Scan for the cell matching the given text and deliver its [X, Y] coordinate at center. 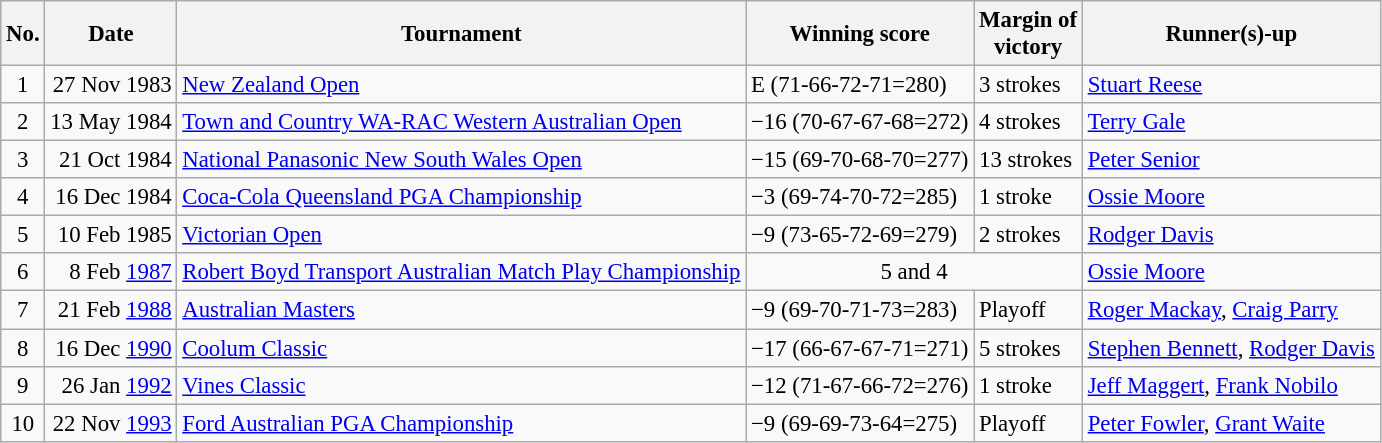
Robert Boyd Transport Australian Match Play Championship [462, 273]
National Panasonic New South Wales Open [462, 160]
5 [23, 235]
21 Feb 1988 [111, 310]
Runner(s)-up [1231, 34]
Coca-Cola Queensland PGA Championship [462, 197]
1 [23, 85]
−12 (71-67-66-72=276) [860, 385]
−16 (70-67-67-68=272) [860, 122]
−15 (69-70-68-70=277) [860, 160]
7 [23, 310]
−9 (73-65-72-69=279) [860, 235]
Jeff Maggert, Frank Nobilo [1231, 385]
5 and 4 [914, 273]
21 Oct 1984 [111, 160]
16 Dec 1990 [111, 348]
Margin ofvictory [1028, 34]
Australian Masters [462, 310]
27 Nov 1983 [111, 85]
Stuart Reese [1231, 85]
3 strokes [1028, 85]
13 strokes [1028, 160]
Date [111, 34]
−9 (69-70-71-73=283) [860, 310]
10 [23, 423]
13 May 1984 [111, 122]
Rodger Davis [1231, 235]
4 strokes [1028, 122]
5 strokes [1028, 348]
2 [23, 122]
New Zealand Open [462, 85]
8 [23, 348]
22 Nov 1993 [111, 423]
Town and Country WA-RAC Western Australian Open [462, 122]
Roger Mackay, Craig Parry [1231, 310]
Peter Fowler, Grant Waite [1231, 423]
−3 (69-74-70-72=285) [860, 197]
Peter Senior [1231, 160]
−17 (66-67-67-71=271) [860, 348]
E (71-66-72-71=280) [860, 85]
8 Feb 1987 [111, 273]
16 Dec 1984 [111, 197]
Vines Classic [462, 385]
No. [23, 34]
Winning score [860, 34]
9 [23, 385]
Terry Gale [1231, 122]
Coolum Classic [462, 348]
−9 (69-69-73-64=275) [860, 423]
Ford Australian PGA Championship [462, 423]
2 strokes [1028, 235]
Stephen Bennett, Rodger Davis [1231, 348]
3 [23, 160]
6 [23, 273]
26 Jan 1992 [111, 385]
Tournament [462, 34]
Victorian Open [462, 235]
4 [23, 197]
10 Feb 1985 [111, 235]
